From the cell containing the given text, extract its center point as [x, y] coordinate. 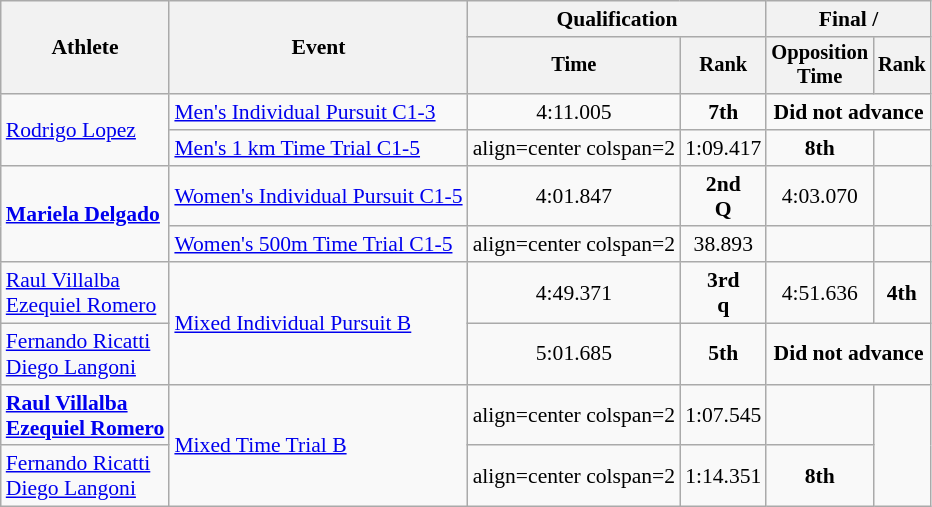
4:01.847 [574, 196]
Event [318, 48]
4:03.070 [820, 196]
Men's 1 km Time Trial C1-5 [318, 148]
7th [723, 112]
Women's 500m Time Trial C1-5 [318, 245]
Time [574, 66]
Women's Individual Pursuit C1-5 [318, 196]
Men's Individual Pursuit C1-3 [318, 112]
Final / [848, 19]
Mixed Individual Pursuit B [318, 323]
38.893 [723, 245]
4:51.636 [820, 292]
1:09.417 [723, 148]
4:49.371 [574, 292]
1:07.545 [723, 416]
3rdq [723, 292]
5th [723, 354]
2ndQ [723, 196]
4:11.005 [574, 112]
1:14.351 [723, 476]
5:01.685 [574, 354]
Mixed Time Trial B [318, 446]
Qualification [618, 19]
4th [902, 292]
OppositionTime [820, 66]
Mariela Delgado [86, 214]
Rodrigo Lopez [86, 130]
Athlete [86, 48]
